Return (x, y) of the center of cell containing provided text 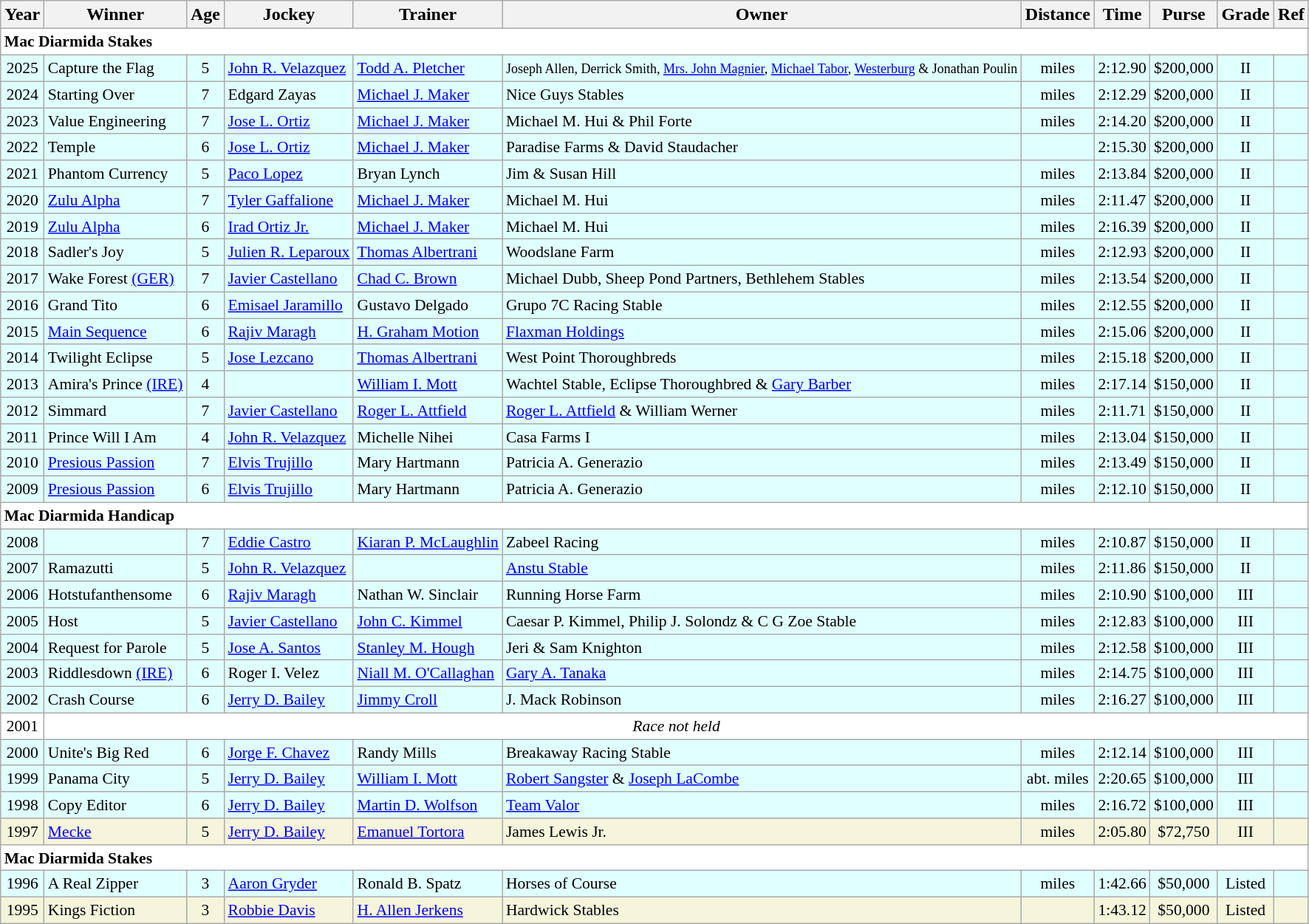
2023 (22, 121)
$72,750 (1183, 832)
2:11.71 (1121, 411)
2:12.29 (1121, 95)
Paradise Farms & David Staudacher (762, 147)
Jose Lezcano (288, 357)
Mac Diarmida Handicap (654, 516)
Temple (115, 147)
Wachtel Stable, Eclipse Thoroughbred & Gary Barber (762, 384)
2:12.14 (1121, 753)
2:05.80 (1121, 832)
Trainer (427, 15)
2022 (22, 147)
2:12.58 (1121, 647)
Wake Forest (GER) (115, 278)
Aaron Gryder (288, 884)
2001 (22, 726)
Edgard Zayas (288, 95)
Age (205, 15)
2024 (22, 95)
Winner (115, 15)
abt. miles (1058, 778)
Todd A. Pletcher (427, 68)
Amira's Prince (IRE) (115, 384)
H. Allen Jerkens (427, 910)
2:15.18 (1121, 357)
Time (1121, 15)
2:15.06 (1121, 332)
2012 (22, 411)
Eddie Castro (288, 542)
Panama City (115, 778)
Niall M. O'Callaghan (427, 674)
Copy Editor (115, 805)
Stanley M. Hough (427, 647)
West Point Thoroughbreds (762, 357)
2:11.47 (1121, 200)
1997 (22, 832)
Roger L. Attfield (427, 411)
Nice Guys Stables (762, 95)
2:14.75 (1121, 674)
1:43.12 (1121, 910)
2007 (22, 568)
Year (22, 15)
Caesar P. Kimmel, Philip J. Solondz & C G Zoe Stable (762, 621)
Grand Tito (115, 305)
Gustavo Delgado (427, 305)
2:20.65 (1121, 778)
Ronald B. Spatz (427, 884)
2:13.04 (1121, 437)
Phantom Currency (115, 174)
Simmard (115, 411)
Joseph Allen, Derrick Smith, Mrs. John Magnier, Michael Tabor, Westerburg & Jonathan Poulin (762, 68)
2:13.49 (1121, 463)
2:11.86 (1121, 568)
Prince Will I Am (115, 437)
2011 (22, 437)
Distance (1058, 15)
Casa Farms I (762, 437)
Request for Parole (115, 647)
2010 (22, 463)
Anstu Stable (762, 568)
2018 (22, 253)
Jimmy Croll (427, 699)
2:16.39 (1121, 226)
Jorge F. Chavez (288, 753)
Jose A. Santos (288, 647)
2:13.54 (1121, 278)
2:16.72 (1121, 805)
2:12.90 (1121, 68)
A Real Zipper (115, 884)
Ramazutti (115, 568)
James Lewis Jr. (762, 832)
2:10.87 (1121, 542)
Kings Fiction (115, 910)
2019 (22, 226)
2:13.84 (1121, 174)
Twilight Eclipse (115, 357)
2:15.30 (1121, 147)
2006 (22, 595)
2015 (22, 332)
Woodslane Farm (762, 253)
2008 (22, 542)
1998 (22, 805)
Purse (1183, 15)
Value Engineering (115, 121)
2009 (22, 489)
2:12.55 (1121, 305)
Jeri & Sam Knighton (762, 647)
Robbie Davis (288, 910)
Michael M. Hui & Phil Forte (762, 121)
Michelle Nihei (427, 437)
Emisael Jaramillo (288, 305)
Gary A. Tanaka (762, 674)
Capture the Flag (115, 68)
2014 (22, 357)
2:10.90 (1121, 595)
Nathan W. Sinclair (427, 595)
H. Graham Motion (427, 332)
2:17.14 (1121, 384)
2:12.93 (1121, 253)
Breakaway Racing Stable (762, 753)
1999 (22, 778)
J. Mack Robinson (762, 699)
2:14.20 (1121, 121)
2005 (22, 621)
Michael Dubb, Sheep Pond Partners, Bethlehem Stables (762, 278)
2:16.27 (1121, 699)
Randy Mills (427, 753)
Running Horse Farm (762, 595)
Hardwick Stables (762, 910)
1995 (22, 910)
Paco Lopez (288, 174)
Horses of Course (762, 884)
Host (115, 621)
Crash Course (115, 699)
Mecke (115, 832)
Irad Ortiz Jr. (288, 226)
Ref (1291, 15)
Starting Over (115, 95)
2025 (22, 68)
Kiaran P. McLaughlin (427, 542)
Sadler's Joy (115, 253)
Robert Sangster & Joseph LaCombe (762, 778)
Owner (762, 15)
2000 (22, 753)
1:42.66 (1121, 884)
Roger I. Velez (288, 674)
Grupo 7C Racing Stable (762, 305)
2002 (22, 699)
Bryan Lynch (427, 174)
2004 (22, 647)
Zabeel Racing (762, 542)
Riddlesdown (IRE) (115, 674)
2016 (22, 305)
Jockey (288, 15)
1996 (22, 884)
Jim & Susan Hill (762, 174)
Flaxman Holdings (762, 332)
John C. Kimmel (427, 621)
Chad C. Brown (427, 278)
Hotstufanthensome (115, 595)
2020 (22, 200)
Unite's Big Red (115, 753)
2:12.10 (1121, 489)
Team Valor (762, 805)
Martin D. Wolfson (427, 805)
Race not held (677, 726)
Grade (1245, 15)
Main Sequence (115, 332)
Emanuel Tortora (427, 832)
Julien R. Leparoux (288, 253)
2013 (22, 384)
2:12.83 (1121, 621)
2017 (22, 278)
Roger L. Attfield & William Werner (762, 411)
Tyler Gaffalione (288, 200)
2021 (22, 174)
2003 (22, 674)
